Determine the (x, y) coordinate at the center of the cell enclosing the given text.  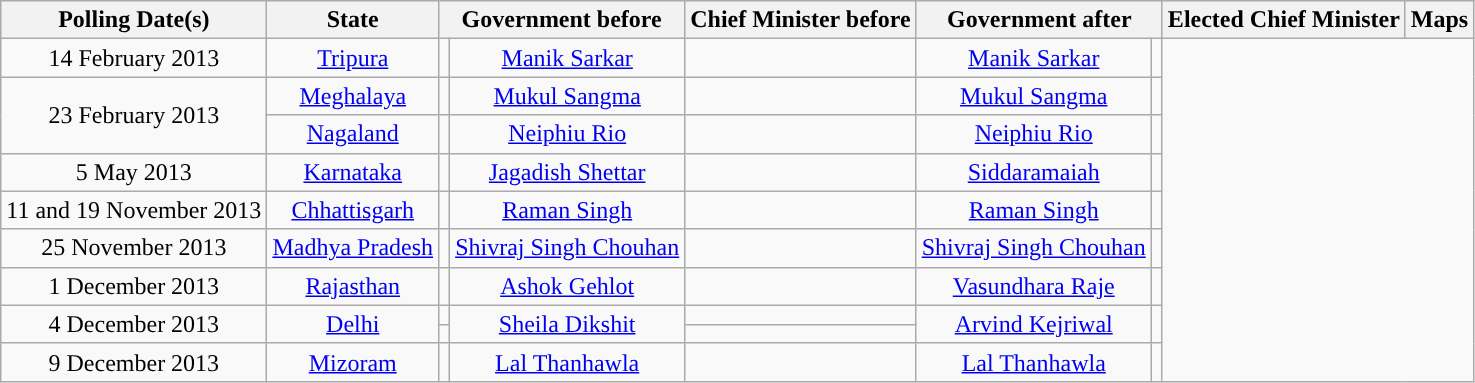
5 May 2013 (134, 172)
Meghalaya (353, 96)
Chhattisgarh (353, 210)
11 and 19 November 2013 (134, 210)
Jagadish Shettar (568, 172)
Vasundhara Raje (1034, 286)
4 December 2013 (134, 324)
Polling Date(s) (134, 20)
23 February 2013 (134, 115)
Elected Chief Minister (1284, 20)
Maps (1439, 20)
Madhya Pradesh (353, 248)
Government before (562, 20)
Ashok Gehlot (568, 286)
Mizoram (353, 362)
1 December 2013 (134, 286)
State (353, 20)
Nagaland (353, 134)
Tripura (353, 58)
25 November 2013 (134, 248)
Rajasthan (353, 286)
Sheila Dikshit (568, 324)
Delhi (353, 324)
Siddaramaiah (1034, 172)
14 February 2013 (134, 58)
Karnataka (353, 172)
Arvind Kejriwal (1034, 324)
Government after (1039, 20)
Chief Minister before (800, 20)
9 December 2013 (134, 362)
